Provide the [X, Y] coordinate of the cell's center where the given text is located.  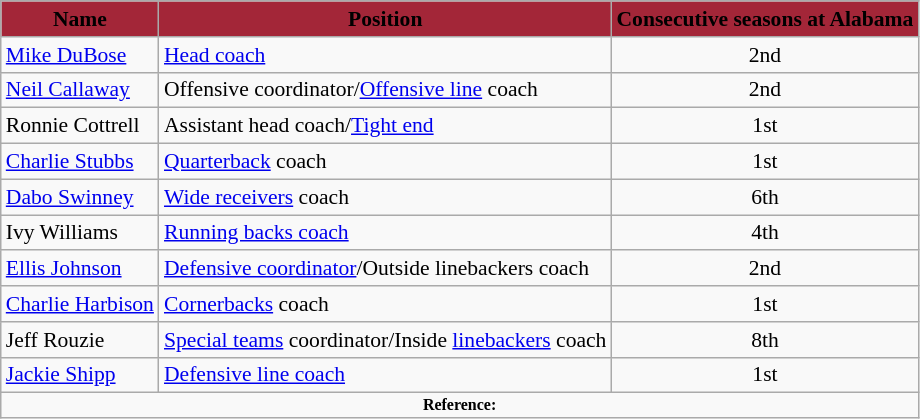
Defensive coordinator/Outside linebackers coach [386, 269]
Cornerbacks coach [386, 304]
Reference: [460, 405]
Head coach [386, 55]
Offensive coordinator/Offensive line coach [386, 90]
Consecutive seasons at Alabama [764, 19]
Defensive line coach [386, 375]
Position [386, 19]
Dabo Swinney [80, 197]
Wide receivers coach [386, 197]
Ronnie Cottrell [80, 126]
8th [764, 340]
Jackie Shipp [80, 375]
Jeff Rouzie [80, 340]
Charlie Harbison [80, 304]
Mike DuBose [80, 55]
Charlie Stubbs [80, 162]
Ellis Johnson [80, 269]
Quarterback coach [386, 162]
Neil Callaway [80, 90]
4th [764, 233]
Running backs coach [386, 233]
6th [764, 197]
Ivy Williams [80, 233]
Special teams coordinator/Inside linebackers coach [386, 340]
Assistant head coach/Tight end [386, 126]
Name [80, 19]
